Scan for the cell matching the given text and deliver its (X, Y) coordinate at center. 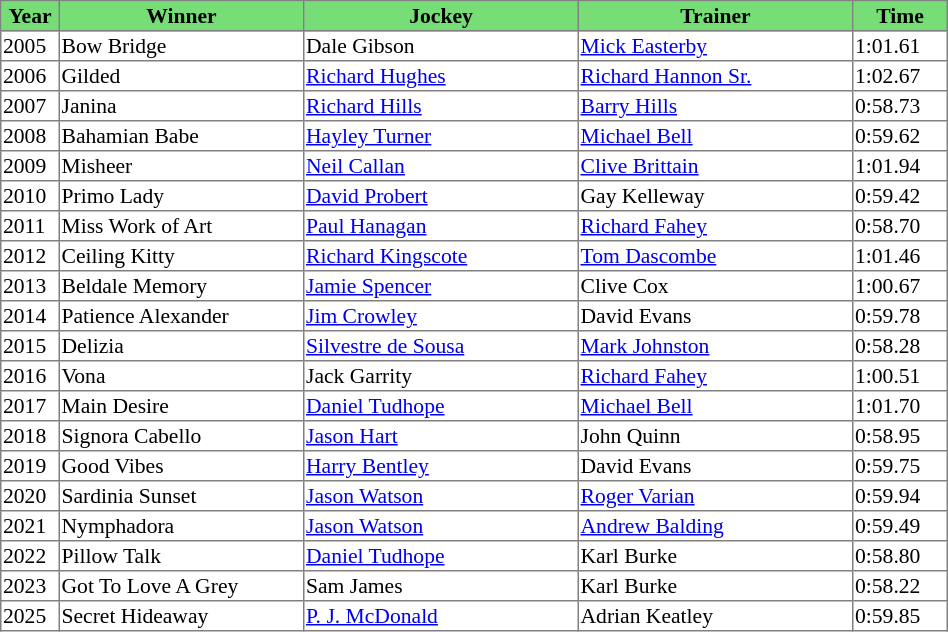
Richard Hannon Sr. (715, 76)
0:59.85 (900, 616)
2007 (30, 106)
Trainer (715, 16)
1:01.94 (900, 166)
0:58.80 (900, 556)
0:59.62 (900, 136)
Sardinia Sunset (181, 496)
Pillow Talk (181, 556)
Gay Kelleway (715, 196)
2019 (30, 466)
John Quinn (715, 436)
0:59.42 (900, 196)
0:58.73 (900, 106)
Clive Brittain (715, 166)
0:59.94 (900, 496)
Tom Dascombe (715, 256)
2023 (30, 586)
Andrew Balding (715, 526)
Jockey (441, 16)
2016 (30, 376)
Jim Crowley (441, 316)
1:01.46 (900, 256)
Mark Johnston (715, 346)
Misheer (181, 166)
Gilded (181, 76)
Jack Garrity (441, 376)
2014 (30, 316)
Janina (181, 106)
0:59.49 (900, 526)
David Probert (441, 196)
Mick Easterby (715, 46)
2015 (30, 346)
Time (900, 16)
2012 (30, 256)
Dale Gibson (441, 46)
Richard Hills (441, 106)
Jamie Spencer (441, 286)
1:01.61 (900, 46)
Ceiling Kitty (181, 256)
2010 (30, 196)
Vona (181, 376)
Hayley Turner (441, 136)
0:59.78 (900, 316)
2006 (30, 76)
Silvestre de Sousa (441, 346)
1:00.67 (900, 286)
Got To Love A Grey (181, 586)
2017 (30, 406)
Adrian Keatley (715, 616)
Jason Hart (441, 436)
Roger Varian (715, 496)
2021 (30, 526)
Richard Hughes (441, 76)
Barry Hills (715, 106)
2013 (30, 286)
Richard Kingscote (441, 256)
1:00.51 (900, 376)
0:58.22 (900, 586)
Paul Hanagan (441, 226)
Primo Lady (181, 196)
Signora Cabello (181, 436)
Good Vibes (181, 466)
1:02.67 (900, 76)
2020 (30, 496)
2025 (30, 616)
0:58.70 (900, 226)
Beldale Memory (181, 286)
Miss Work of Art (181, 226)
Bahamian Babe (181, 136)
Nymphadora (181, 526)
0:58.28 (900, 346)
Clive Cox (715, 286)
P. J. McDonald (441, 616)
2022 (30, 556)
1:01.70 (900, 406)
2005 (30, 46)
2011 (30, 226)
Sam James (441, 586)
2018 (30, 436)
Delizia (181, 346)
Winner (181, 16)
2009 (30, 166)
Patience Alexander (181, 316)
Main Desire (181, 406)
Neil Callan (441, 166)
Year (30, 16)
Bow Bridge (181, 46)
2008 (30, 136)
0:59.75 (900, 466)
Harry Bentley (441, 466)
Secret Hideaway (181, 616)
0:58.95 (900, 436)
